Return [X, Y] of the center of cell containing provided text 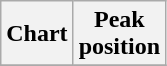
Peakposition [119, 34]
Chart [37, 34]
